Return (X, Y) of the center of cell containing provided text 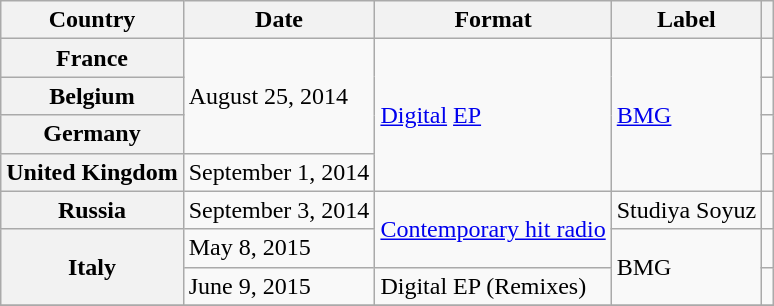
September 1, 2014 (279, 172)
Italy (92, 267)
Country (92, 20)
June 9, 2015 (279, 286)
May 8, 2015 (279, 248)
Date (279, 20)
August 25, 2014 (279, 96)
September 3, 2014 (279, 210)
Digital EP (Remixes) (493, 286)
France (92, 58)
Russia (92, 210)
United Kingdom (92, 172)
Digital EP (493, 115)
Format (493, 20)
Germany (92, 134)
Belgium (92, 96)
Studiya Soyuz (686, 210)
Contemporary hit radio (493, 229)
Label (686, 20)
